Identify which cell holds the provided text, then report its [x, y] central coordinate. 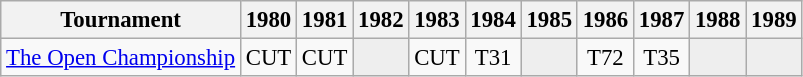
1982 [381, 20]
1983 [437, 20]
1987 [661, 20]
1984 [493, 20]
1989 [774, 20]
T72 [605, 58]
T35 [661, 58]
1981 [325, 20]
1988 [718, 20]
T31 [493, 58]
1985 [549, 20]
1980 [268, 20]
The Open Championship [121, 58]
1986 [605, 20]
Tournament [121, 20]
